Determine the [x, y] coordinate at the center of the cell enclosing the given text.  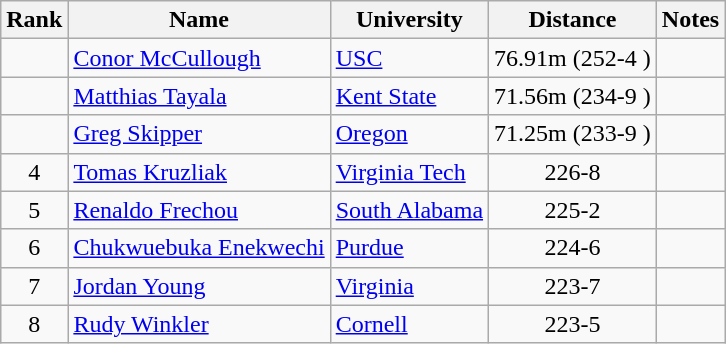
Virginia Tech [409, 172]
Renaldo Frechou [199, 210]
Jordan Young [199, 286]
7 [34, 286]
Distance [573, 20]
Virginia [409, 286]
South Alabama [409, 210]
Cornell [409, 324]
223-5 [573, 324]
Rudy Winkler [199, 324]
226-8 [573, 172]
Greg Skipper [199, 134]
6 [34, 248]
Rank [34, 20]
Purdue [409, 248]
Tomas Kruzliak [199, 172]
University [409, 20]
8 [34, 324]
71.56m (234-9 ) [573, 96]
5 [34, 210]
Oregon [409, 134]
Conor McCullough [199, 58]
Chukwuebuka Enekwechi [199, 248]
223-7 [573, 286]
4 [34, 172]
76.91m (252-4 ) [573, 58]
225-2 [573, 210]
Notes [690, 20]
Name [199, 20]
Matthias Tayala [199, 96]
USC [409, 58]
Kent State [409, 96]
224-6 [573, 248]
71.25m (233-9 ) [573, 134]
